Detect which cell encompasses the target text, then output its [x, y] center coordinate. 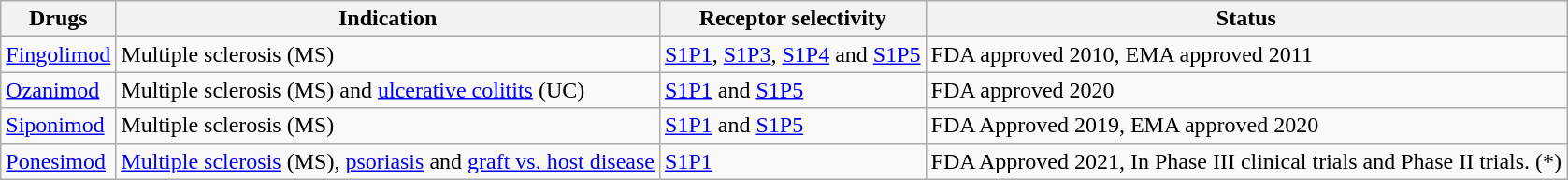
S1P1 [793, 161]
Drugs [58, 19]
Indication [388, 19]
FDA Approved 2021, In Phase III clinical trials and Phase II trials. (*) [1246, 161]
Ponesimod [58, 161]
Multiple sclerosis (MS) and ulcerative colitits (UC) [388, 90]
FDA Approved 2019, EMA approved 2020 [1246, 126]
FDA approved 2020 [1246, 90]
Receptor selectivity [793, 19]
Fingolimod [58, 54]
Ozanimod [58, 90]
Siponimod [58, 126]
FDA approved 2010, EMA approved 2011 [1246, 54]
Multiple sclerosis (MS), psoriasis and graft vs. host disease [388, 161]
S1P1, S1P3, S1P4 and S1P5 [793, 54]
Status [1246, 19]
